Locate the cell with the specified text and output its [X, Y] center coordinate. 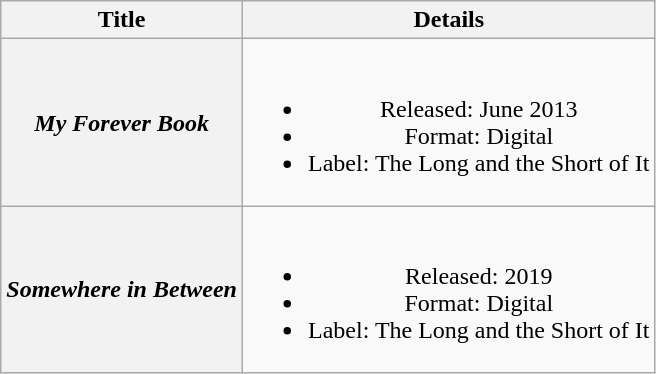
My Forever Book [122, 122]
Title [122, 20]
Somewhere in Between [122, 290]
Released: June 2013Format: DigitalLabel: The Long and the Short of It [448, 122]
Released: 2019Format: DigitalLabel: The Long and the Short of It [448, 290]
Details [448, 20]
